Search for the cell housing the specified text and yield its (X, Y) center coordinate. 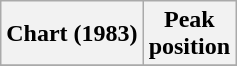
Chart (1983) (72, 34)
Peakposition (189, 34)
